Return (x, y) of the center of cell containing provided text 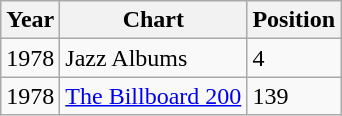
139 (294, 96)
The Billboard 200 (154, 96)
4 (294, 58)
Year (30, 20)
Chart (154, 20)
Jazz Albums (154, 58)
Position (294, 20)
